Detect which cell encompasses the target text, then output its (x, y) center coordinate. 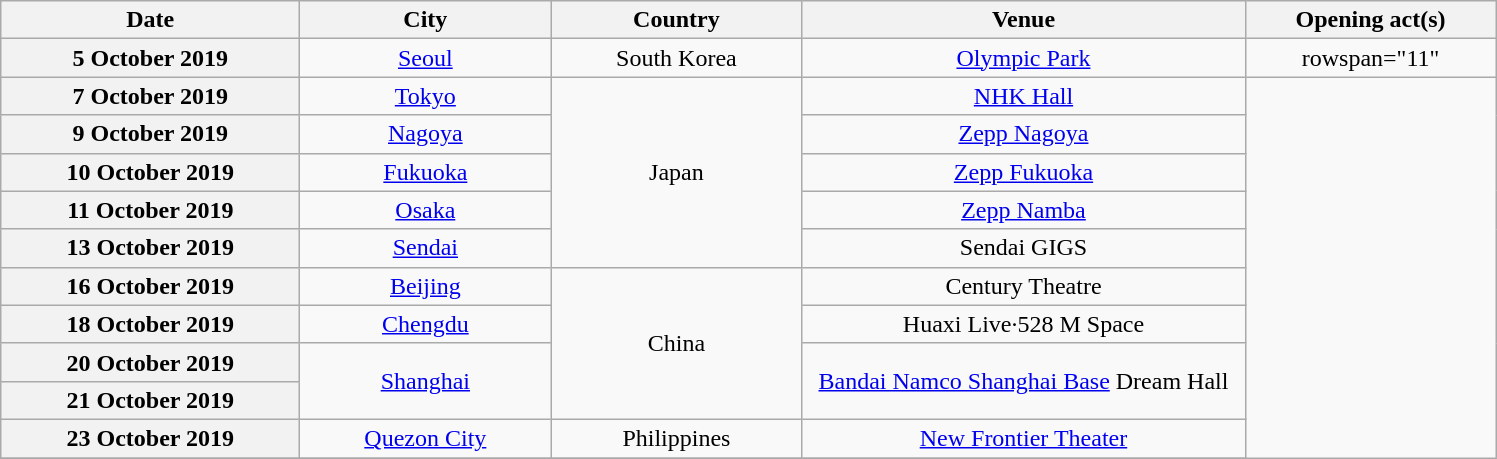
Tokyo (426, 96)
7 October 2019 (150, 96)
11 October 2019 (150, 210)
23 October 2019 (150, 438)
Quezon City (426, 438)
Zepp Namba (1024, 210)
rowspan="11" (1370, 58)
Seoul (426, 58)
China (676, 343)
Huaxi Live·528 M Space (1024, 324)
Japan (676, 172)
New Frontier Theater (1024, 438)
21 October 2019 (150, 400)
Country (676, 20)
Date (150, 20)
Olympic Park (1024, 58)
16 October 2019 (150, 286)
Century Theatre (1024, 286)
Sendai (426, 248)
Venue (1024, 20)
Beijing (426, 286)
NHK Hall (1024, 96)
Philippines (676, 438)
Chengdu (426, 324)
Sendai GIGS (1024, 248)
City (426, 20)
Shanghai (426, 381)
Nagoya (426, 134)
13 October 2019 (150, 248)
9 October 2019 (150, 134)
20 October 2019 (150, 362)
South Korea (676, 58)
Osaka (426, 210)
18 October 2019 (150, 324)
Bandai Namco Shanghai Base Dream Hall (1024, 381)
Fukuoka (426, 172)
Zepp Fukuoka (1024, 172)
10 October 2019 (150, 172)
Zepp Nagoya (1024, 134)
5 October 2019 (150, 58)
Opening act(s) (1370, 20)
